Capture the cell that displays the provided text and extract its [x, y] central coordinate. 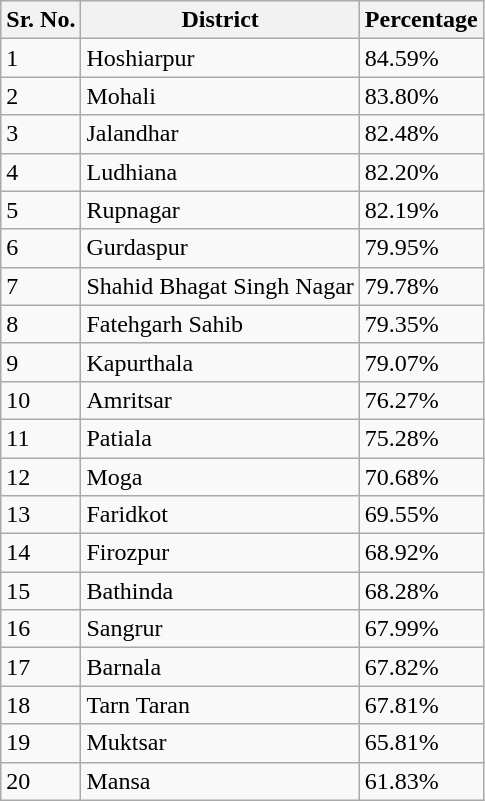
Bathinda [220, 591]
5 [41, 210]
Gurdaspur [220, 248]
70.68% [421, 477]
4 [41, 172]
Barnala [220, 667]
67.99% [421, 629]
Rupnagar [220, 210]
Sr. No. [41, 20]
Muktsar [220, 743]
9 [41, 362]
18 [41, 705]
76.27% [421, 400]
Faridkot [220, 515]
District [220, 20]
82.48% [421, 134]
65.81% [421, 743]
67.81% [421, 705]
Fatehgarh Sahib [220, 324]
67.82% [421, 667]
Ludhiana [220, 172]
13 [41, 515]
79.35% [421, 324]
Jalandhar [220, 134]
8 [41, 324]
20 [41, 781]
82.20% [421, 172]
16 [41, 629]
68.28% [421, 591]
79.07% [421, 362]
68.92% [421, 553]
Firozpur [220, 553]
75.28% [421, 438]
15 [41, 591]
79.95% [421, 248]
6 [41, 248]
2 [41, 96]
69.55% [421, 515]
79.78% [421, 286]
Sangrur [220, 629]
84.59% [421, 58]
19 [41, 743]
1 [41, 58]
12 [41, 477]
61.83% [421, 781]
3 [41, 134]
Hoshiarpur [220, 58]
Mohali [220, 96]
Amritsar [220, 400]
Shahid Bhagat Singh Nagar [220, 286]
10 [41, 400]
Mansa [220, 781]
14 [41, 553]
Patiala [220, 438]
83.80% [421, 96]
Percentage [421, 20]
17 [41, 667]
Kapurthala [220, 362]
11 [41, 438]
7 [41, 286]
Moga [220, 477]
82.19% [421, 210]
Tarn Taran [220, 705]
